Return [X, Y] of the center of cell containing provided text 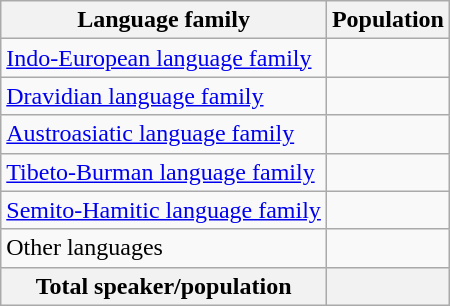
Indo-European language family [164, 58]
Semito-Hamitic language family [164, 210]
Other languages [164, 248]
Austroasiatic language family [164, 134]
Dravidian language family [164, 96]
Tibeto-Burman language family [164, 172]
Language family [164, 20]
Population [388, 20]
Total speaker/population [164, 286]
